Capture the cell that displays the provided text and extract its (x, y) central coordinate. 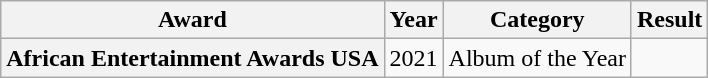
African Entertainment Awards USA (192, 58)
Album of the Year (537, 58)
Category (537, 20)
Year (414, 20)
2021 (414, 58)
Result (669, 20)
Award (192, 20)
